Determine the (x, y) coordinate at the center of the cell enclosing the given text.  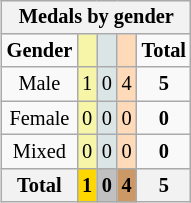
Female (40, 118)
Gender (40, 51)
Medals by gender (96, 17)
Mixed (40, 152)
Male (40, 84)
